Provide the (X, Y) coordinate of the cell's center where the given text is located.  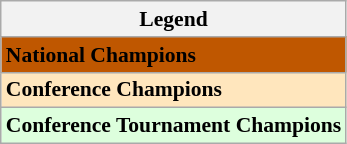
Conference Tournament Champions (174, 126)
Conference Champions (174, 90)
National Champions (174, 55)
Legend (174, 19)
